Output the [x, y] coordinate of the center of the cell containing the given text.  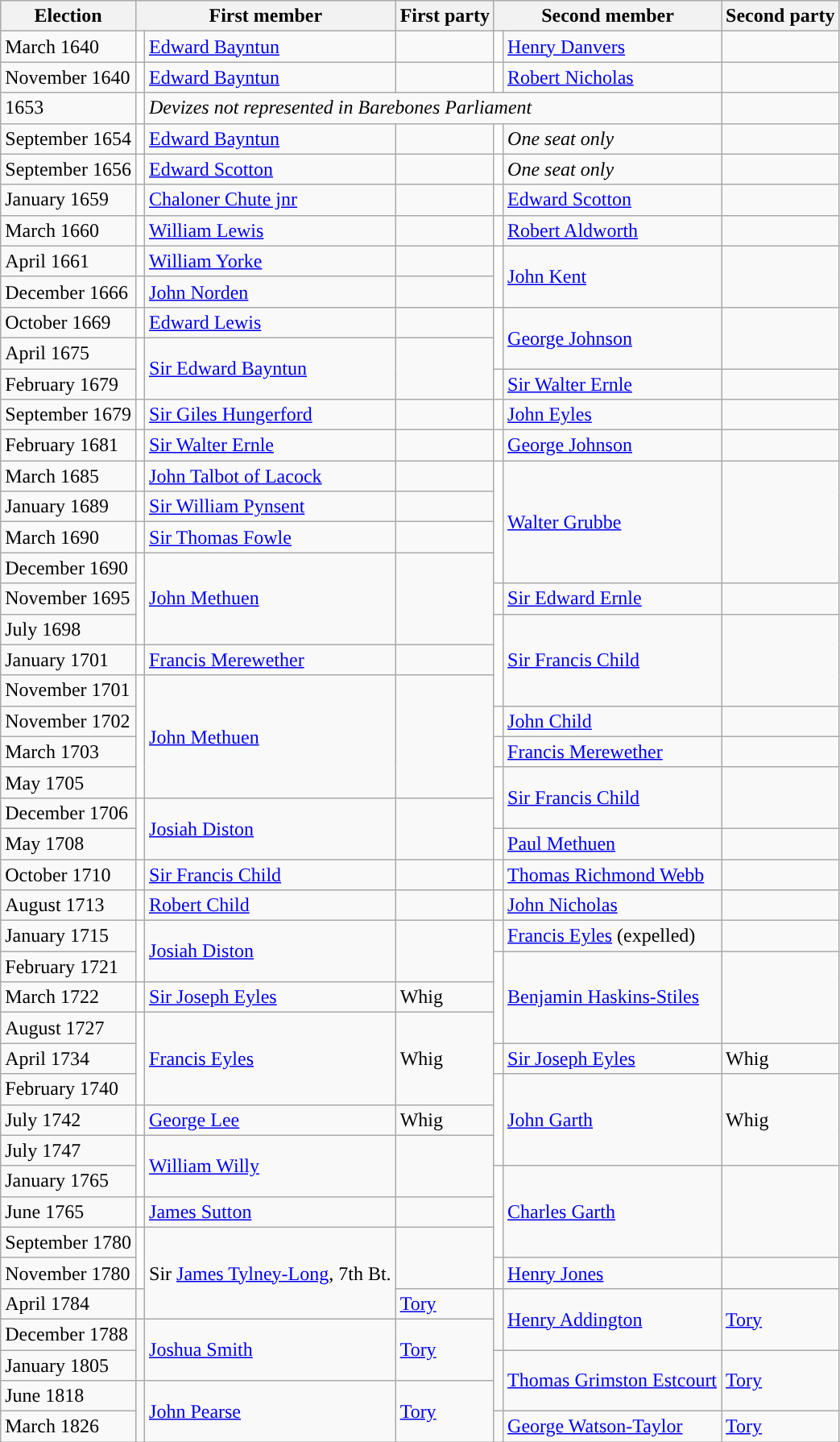
George Lee [271, 1120]
March 1640 [68, 47]
January 1765 [68, 1181]
September 1679 [68, 415]
Edward Lewis [271, 322]
Sir Edward Ernle [612, 599]
April 1661 [68, 261]
July 1747 [68, 1150]
John Talbot of Lacock [271, 476]
September 1780 [68, 1242]
August 1713 [68, 905]
March 1826 [68, 1427]
February 1679 [68, 384]
May 1708 [68, 843]
Sir James Tylney-Long, 7th Bt. [271, 1273]
March 1703 [68, 752]
April 1734 [68, 1059]
February 1681 [68, 445]
March 1690 [68, 537]
January 1805 [68, 1365]
John Nicholas [612, 905]
July 1742 [68, 1120]
June 1818 [68, 1396]
November 1640 [68, 77]
Robert Nicholas [612, 77]
Henry Danvers [612, 47]
January 1659 [68, 200]
Benjamin Haskins-Stiles [612, 997]
December 1788 [68, 1334]
Robert Child [271, 905]
John Eyles [612, 415]
November 1780 [68, 1273]
November 1702 [68, 721]
December 1666 [68, 292]
December 1690 [68, 568]
John Pearse [271, 1411]
June 1765 [68, 1212]
October 1710 [68, 874]
November 1695 [68, 599]
George Watson-Taylor [612, 1427]
September 1656 [68, 169]
Paul Methuen [612, 843]
January 1689 [68, 507]
Sir Giles Hungerford [271, 415]
Second party [780, 16]
Thomas Richmond Webb [612, 874]
Thomas Grimston Estcourt [612, 1381]
April 1784 [68, 1303]
John Norden [271, 292]
Henry Jones [612, 1273]
Walter Grubbe [612, 522]
March 1685 [68, 476]
John Child [612, 721]
January 1715 [68, 936]
Sir Thomas Fowle [271, 537]
May 1705 [68, 782]
March 1722 [68, 997]
July 1698 [68, 629]
Henry Addington [612, 1319]
Francis Eyles [271, 1059]
Robert Aldworth [612, 230]
October 1669 [68, 322]
Sir William Pynsent [271, 507]
April 1675 [68, 353]
James Sutton [271, 1212]
John Garth [612, 1120]
Sir Edward Bayntun [271, 368]
Second member [607, 16]
Joshua Smith [271, 1349]
September 1654 [68, 139]
Chaloner Chute jnr [271, 200]
Francis Eyles (expelled) [612, 936]
William Yorke [271, 261]
Charles Garth [612, 1212]
December 1706 [68, 813]
November 1701 [68, 690]
1653 [68, 108]
Election [68, 16]
March 1660 [68, 230]
William Lewis [271, 230]
William Willy [271, 1166]
First party [445, 16]
John Kent [612, 276]
First member [266, 16]
Devizes not represented in Barebones Parliament [433, 108]
February 1740 [68, 1089]
August 1727 [68, 1028]
February 1721 [68, 967]
January 1701 [68, 660]
